From the cell containing the given text, extract its center point as (x, y) coordinate. 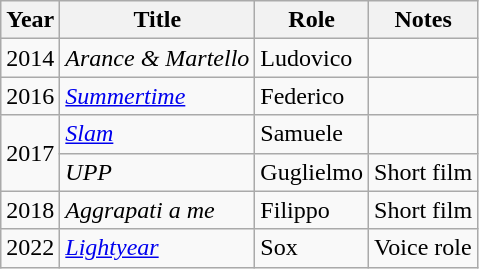
Role (312, 20)
Ludovico (312, 58)
Filippo (312, 210)
Summertime (158, 96)
Title (158, 20)
2016 (30, 96)
Lightyear (158, 248)
2022 (30, 248)
Federico (312, 96)
UPP (158, 172)
Slam (158, 134)
Notes (424, 20)
Aggrapati a me (158, 210)
Sox (312, 248)
2014 (30, 58)
Year (30, 20)
Voice role (424, 248)
Guglielmo (312, 172)
Samuele (312, 134)
Arance & Martello (158, 58)
2017 (30, 153)
2018 (30, 210)
